Extract the [X, Y] coordinate from the center of the cell holding the provided text.  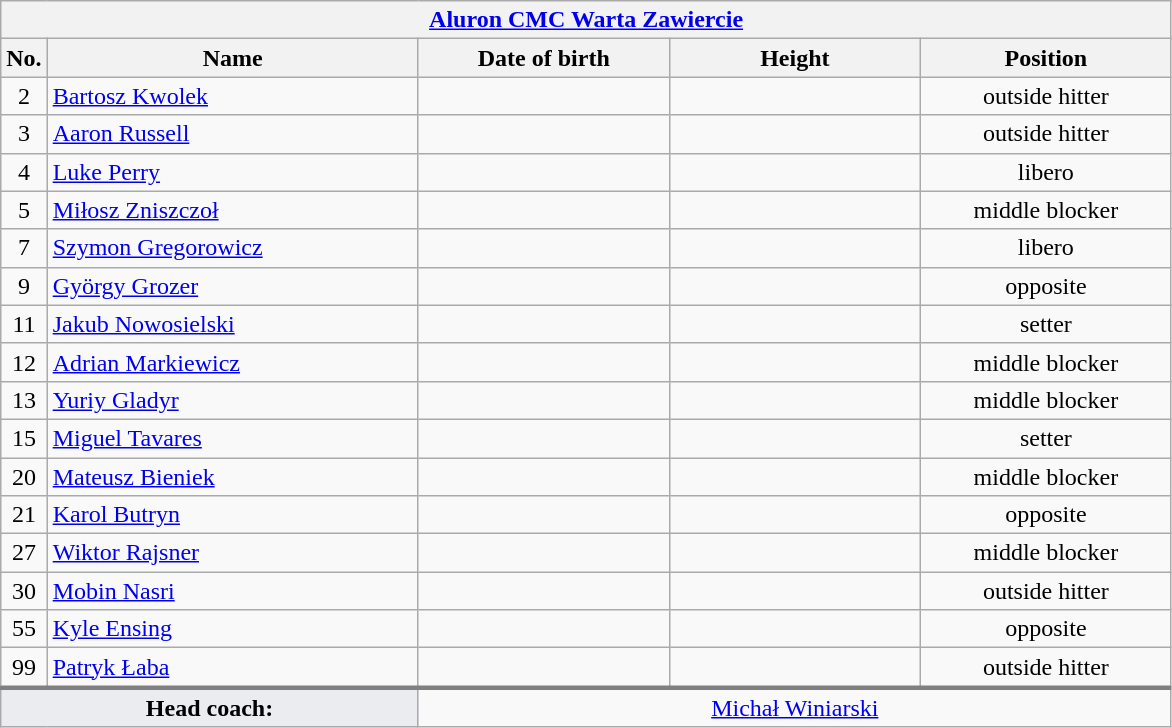
No. [24, 58]
20 [24, 477]
Name [232, 58]
5 [24, 210]
13 [24, 400]
Kyle Ensing [232, 629]
Position [1046, 58]
Miłosz Zniszczoł [232, 210]
György Grozer [232, 286]
21 [24, 515]
11 [24, 324]
30 [24, 591]
Wiktor Rajsner [232, 553]
27 [24, 553]
9 [24, 286]
7 [24, 248]
Jakub Nowosielski [232, 324]
Date of birth [544, 58]
Bartosz Kwolek [232, 96]
99 [24, 668]
3 [24, 134]
Miguel Tavares [232, 438]
Mobin Nasri [232, 591]
Adrian Markiewicz [232, 362]
Head coach: [210, 707]
Patryk Łaba [232, 668]
Aaron Russell [232, 134]
15 [24, 438]
4 [24, 172]
Karol Butryn [232, 515]
55 [24, 629]
Aluron CMC Warta Zawiercie [586, 20]
Mateusz Bieniek [232, 477]
Michał Winiarski [794, 707]
12 [24, 362]
Luke Perry [232, 172]
Szymon Gregorowicz [232, 248]
Height [794, 58]
2 [24, 96]
Yuriy Gladyr [232, 400]
